Determine the [X, Y] coordinate at the center of the cell enclosing the given text.  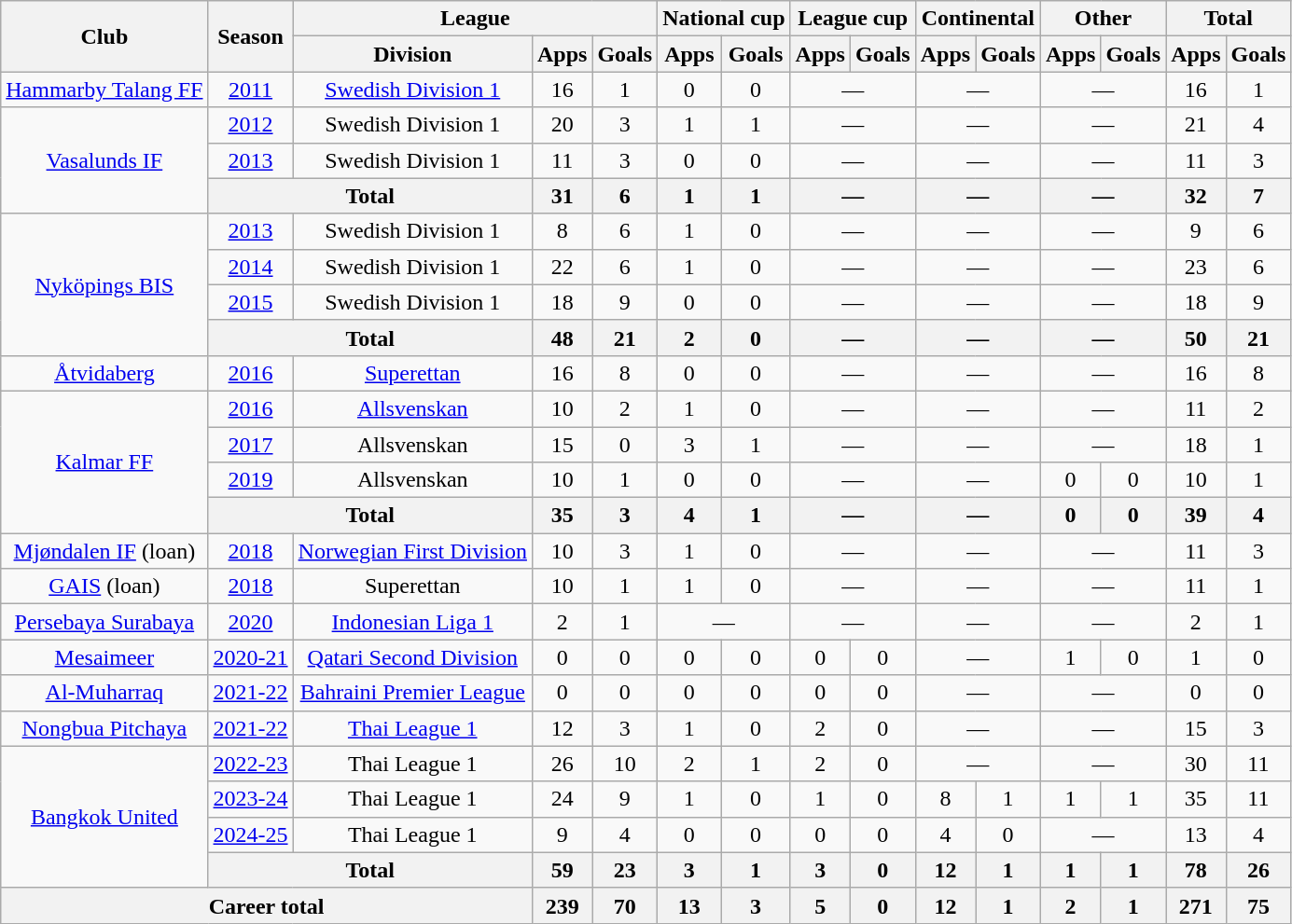
2012 [250, 125]
239 [562, 905]
31 [562, 196]
Hammarby Talang FF [104, 90]
24 [562, 799]
75 [1258, 905]
59 [562, 870]
Vasalunds IF [104, 160]
Nyköpings BIS [104, 284]
Norwegian First Division [412, 551]
Season [250, 36]
5 [820, 905]
7 [1258, 196]
50 [1196, 338]
GAIS (loan) [104, 586]
Qatari Second Division [412, 657]
Club [104, 36]
2024-25 [250, 834]
Bahraini Premier League [412, 693]
Career total [267, 905]
League [476, 19]
32 [1196, 196]
National cup [724, 19]
2023-24 [250, 799]
Continental [978, 19]
39 [1196, 516]
Mjøndalen IF (loan) [104, 551]
Persebaya Surabaya [104, 622]
30 [1196, 764]
Division [412, 54]
20 [562, 125]
Mesaimeer [104, 657]
Bangkok United [104, 817]
Other [1103, 19]
Indonesian Liga 1 [412, 622]
Al-Muharraq [104, 693]
2020-21 [250, 657]
2022-23 [250, 764]
Åtvidaberg [104, 373]
2020 [250, 622]
70 [625, 905]
2011 [250, 90]
2014 [250, 267]
22 [562, 267]
2017 [250, 445]
48 [562, 338]
271 [1196, 905]
2019 [250, 480]
2015 [250, 302]
Nongbua Pitchaya [104, 728]
78 [1196, 870]
Kalmar FF [104, 462]
League cup [853, 19]
